Detect which cell encompasses the target text, then output its (X, Y) center coordinate. 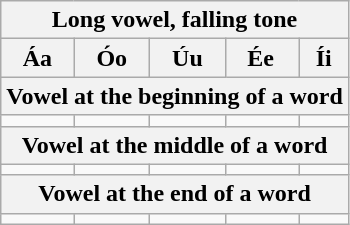
Vowel at the end of a word (175, 194)
Long vowel, falling tone (175, 20)
Íi (324, 58)
Vowel at the middle of a word (175, 145)
Áa (38, 58)
Óo (112, 58)
Úu (188, 58)
Vowel at the beginning of a word (175, 96)
Ée (262, 58)
